Output the [X, Y] coordinate of the center of the cell containing the given text.  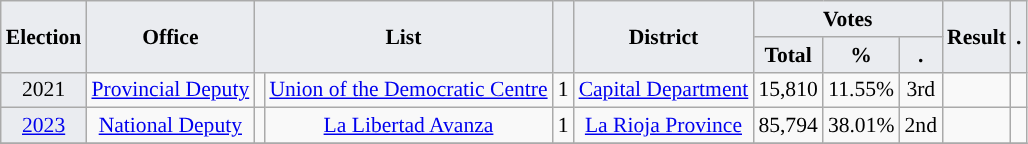
La Libertad Avanza [408, 126]
Provincial Deputy [170, 90]
% [862, 55]
38.01% [862, 126]
Union of the Democratic Centre [408, 90]
15,810 [788, 90]
District [664, 36]
La Rioja Province [664, 126]
Office [170, 36]
Result [976, 36]
85,794 [788, 126]
Votes [848, 19]
2023 [44, 126]
List [403, 36]
3rd [922, 90]
11.55% [862, 90]
Capital Department [664, 90]
Election [44, 36]
2021 [44, 90]
2nd [922, 126]
Total [788, 55]
National Deputy [170, 126]
